Locate the cell with the specified text and output its (X, Y) center coordinate. 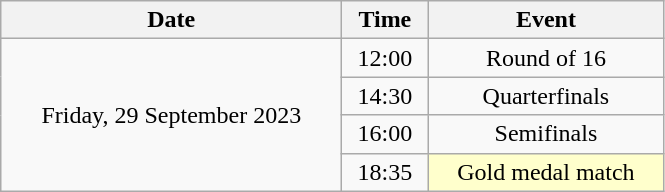
16:00 (385, 134)
Friday, 29 September 2023 (172, 115)
Gold medal match (546, 172)
12:00 (385, 58)
Round of 16 (546, 58)
Quarterfinals (546, 96)
Time (385, 20)
Date (172, 20)
Event (546, 20)
Semifinals (546, 134)
14:30 (385, 96)
18:35 (385, 172)
